Detect which cell encompasses the target text, then output its (X, Y) center coordinate. 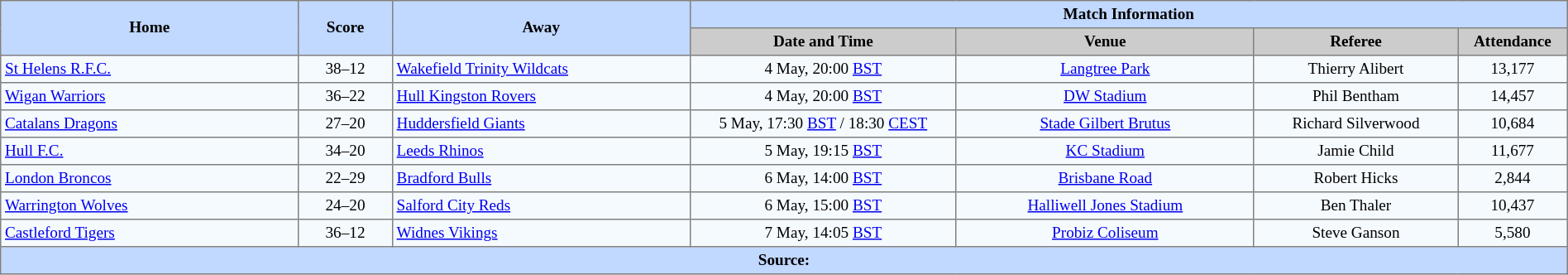
Bradford Bulls (541, 179)
Score (346, 28)
36–22 (346, 96)
22–29 (346, 179)
34–20 (346, 151)
5 May, 17:30 BST / 18:30 CEST (823, 124)
Hull F.C. (150, 151)
DW Stadium (1105, 96)
Probiz Coliseum (1105, 234)
6 May, 15:00 BST (823, 205)
7 May, 14:05 BST (823, 234)
Wigan Warriors (150, 96)
Salford City Reds (541, 205)
14,457 (1513, 96)
27–20 (346, 124)
36–12 (346, 234)
Langtree Park (1105, 70)
Phil Bentham (1355, 96)
Away (541, 28)
Attendance (1513, 41)
Wakefield Trinity Wildcats (541, 70)
38–12 (346, 70)
Huddersfield Giants (541, 124)
13,177 (1513, 70)
Halliwell Jones Stadium (1105, 205)
Castleford Tigers (150, 234)
Steve Ganson (1355, 234)
Referee (1355, 41)
Catalans Dragons (150, 124)
Ben Thaler (1355, 205)
6 May, 14:00 BST (823, 179)
Date and Time (823, 41)
5 May, 19:15 BST (823, 151)
KC Stadium (1105, 151)
5,580 (1513, 234)
Home (150, 28)
Brisbane Road (1105, 179)
Richard Silverwood (1355, 124)
10,437 (1513, 205)
Hull Kingston Rovers (541, 96)
Warrington Wolves (150, 205)
Stade Gilbert Brutus (1105, 124)
10,684 (1513, 124)
Source: (784, 260)
Leeds Rhinos (541, 151)
Widnes Vikings (541, 234)
24–20 (346, 205)
St Helens R.F.C. (150, 70)
Jamie Child (1355, 151)
Thierry Alibert (1355, 70)
Match Information (1128, 15)
Venue (1105, 41)
2,844 (1513, 179)
11,677 (1513, 151)
Robert Hicks (1355, 179)
London Broncos (150, 179)
